Detect which cell encompasses the target text, then output its (x, y) center coordinate. 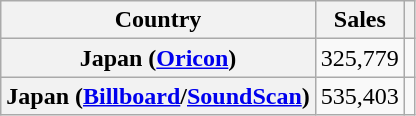
Japan (Oricon) (158, 58)
Japan (Billboard/SoundScan) (158, 96)
Sales (360, 20)
Country (158, 20)
535,403 (360, 96)
325,779 (360, 58)
